Determine the [X, Y] coordinate at the center of the cell enclosing the given text.  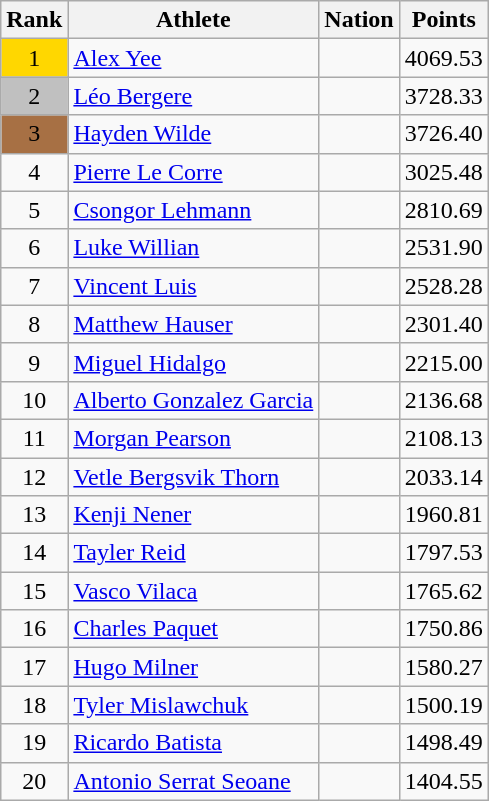
1580.27 [444, 667]
2531.90 [444, 248]
Points [444, 20]
2215.00 [444, 362]
8 [34, 324]
5 [34, 210]
6 [34, 248]
3025.48 [444, 172]
Charles Paquet [194, 629]
10 [34, 400]
17 [34, 667]
12 [34, 477]
Rank [34, 20]
Ricardo Batista [194, 743]
3 [34, 134]
Alberto Gonzalez Garcia [194, 400]
1960.81 [444, 515]
20 [34, 781]
Alex Yee [194, 58]
4 [34, 172]
1500.19 [444, 705]
2 [34, 96]
16 [34, 629]
14 [34, 553]
1750.86 [444, 629]
Hayden Wilde [194, 134]
Vincent Luis [194, 286]
18 [34, 705]
1498.49 [444, 743]
Pierre Le Corre [194, 172]
2136.68 [444, 400]
Matthew Hauser [194, 324]
Léo Bergere [194, 96]
3726.40 [444, 134]
4069.53 [444, 58]
Antonio Serrat Seoane [194, 781]
Luke Willian [194, 248]
1765.62 [444, 591]
Hugo Milner [194, 667]
Nation [359, 20]
Morgan Pearson [194, 438]
13 [34, 515]
Vasco Vilaca [194, 591]
2108.13 [444, 438]
Csongor Lehmann [194, 210]
Miguel Hidalgo [194, 362]
2301.40 [444, 324]
Athlete [194, 20]
Kenji Nener [194, 515]
3728.33 [444, 96]
1 [34, 58]
2810.69 [444, 210]
Tyler Mislawchuk [194, 705]
1404.55 [444, 781]
7 [34, 286]
Tayler Reid [194, 553]
2528.28 [444, 286]
19 [34, 743]
15 [34, 591]
9 [34, 362]
1797.53 [444, 553]
11 [34, 438]
2033.14 [444, 477]
Vetle Bergsvik Thorn [194, 477]
